From the cell containing the given text, extract its center point as [X, Y] coordinate. 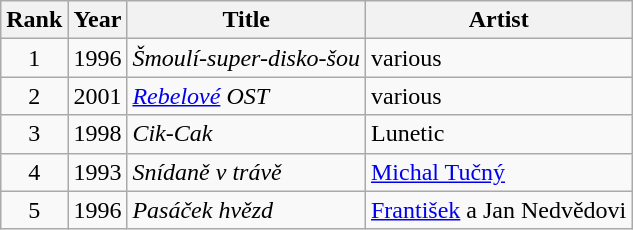
Artist [498, 20]
Šmoulí-super-disko-šou [246, 58]
Title [246, 20]
1993 [98, 172]
4 [34, 172]
Year [98, 20]
2 [34, 96]
Rebelové OST [246, 96]
3 [34, 134]
Pasáček hvězd [246, 210]
Snídaně v trávě [246, 172]
Rank [34, 20]
1 [34, 58]
Michal Tučný [498, 172]
1998 [98, 134]
2001 [98, 96]
5 [34, 210]
Lunetic [498, 134]
Cik-Cak [246, 134]
František a Jan Nedvědovi [498, 210]
